Identify which cell holds the provided text, then report its (X, Y) central coordinate. 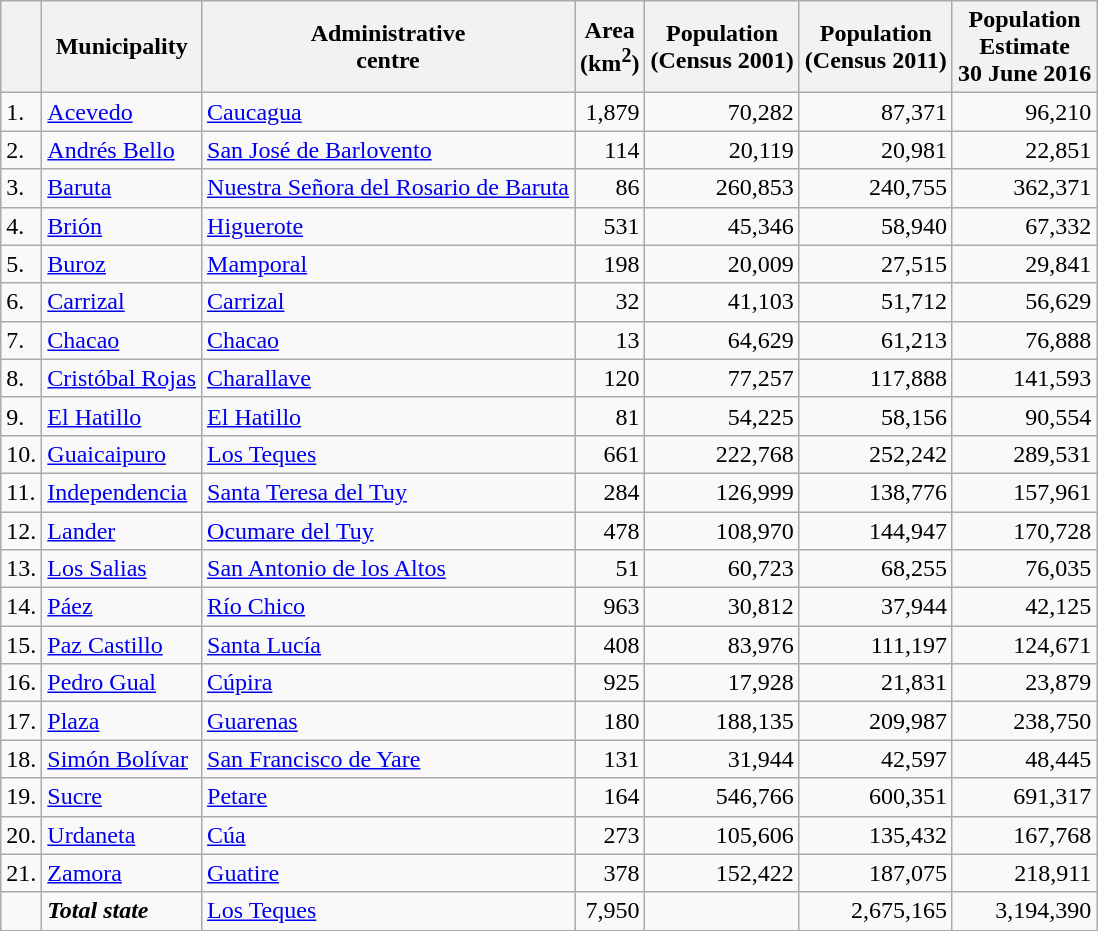
21,831 (876, 683)
273 (609, 835)
11. (22, 492)
Sucre (122, 797)
167,768 (1024, 835)
Acevedo (122, 112)
925 (609, 683)
Buroz (122, 264)
Baruta (122, 188)
164 (609, 797)
20,981 (876, 150)
3,194,390 (1024, 911)
546,766 (722, 797)
42,125 (1024, 607)
131 (609, 759)
Santa Lucía (388, 645)
Río Chico (388, 607)
64,629 (722, 340)
117,888 (876, 378)
378 (609, 873)
Andrés Bello (122, 150)
252,242 (876, 454)
180 (609, 721)
Brión (122, 226)
209,987 (876, 721)
157,961 (1024, 492)
Higuerote (388, 226)
90,554 (1024, 416)
51,712 (876, 302)
111,197 (876, 645)
17,928 (722, 683)
27,515 (876, 264)
Administrativecentre (388, 47)
7,950 (609, 911)
13. (22, 569)
58,156 (876, 416)
141,593 (1024, 378)
Total state (122, 911)
Cristóbal Rojas (122, 378)
Pedro Gual (122, 683)
Cúa (388, 835)
198 (609, 264)
58,940 (876, 226)
23,879 (1024, 683)
Caucagua (388, 112)
17. (22, 721)
22,851 (1024, 150)
Charallave (388, 378)
Cúpira (388, 683)
Urdaneta (122, 835)
Lander (122, 531)
16. (22, 683)
20. (22, 835)
87,371 (876, 112)
187,075 (876, 873)
Guatire (388, 873)
Plaza (122, 721)
120 (609, 378)
56,629 (1024, 302)
21. (22, 873)
170,728 (1024, 531)
61,213 (876, 340)
Guaicaipuro (122, 454)
Independencia (122, 492)
Population(Census 2001) (722, 47)
108,970 (722, 531)
96,210 (1024, 112)
29,841 (1024, 264)
Ocumare del Tuy (388, 531)
124,671 (1024, 645)
20,119 (722, 150)
San José de Barlovento (388, 150)
408 (609, 645)
30,812 (722, 607)
PopulationEstimate30 June 2016 (1024, 47)
Petare (388, 797)
Mamporal (388, 264)
19. (22, 797)
188,135 (722, 721)
135,432 (876, 835)
963 (609, 607)
86 (609, 188)
37,944 (876, 607)
70,282 (722, 112)
45,346 (722, 226)
32 (609, 302)
51 (609, 569)
238,750 (1024, 721)
81 (609, 416)
18. (22, 759)
531 (609, 226)
9. (22, 416)
Area(km2) (609, 47)
68,255 (876, 569)
Paz Castillo (122, 645)
San Francisco de Yare (388, 759)
4. (22, 226)
12. (22, 531)
114 (609, 150)
7. (22, 340)
Population(Census 2011) (876, 47)
600,351 (876, 797)
76,888 (1024, 340)
14. (22, 607)
Santa Teresa del Tuy (388, 492)
126,999 (722, 492)
478 (609, 531)
2,675,165 (876, 911)
218,911 (1024, 873)
6. (22, 302)
31,944 (722, 759)
San Antonio de los Altos (388, 569)
67,332 (1024, 226)
240,755 (876, 188)
Páez (122, 607)
1. (22, 112)
1,879 (609, 112)
42,597 (876, 759)
661 (609, 454)
5. (22, 264)
289,531 (1024, 454)
284 (609, 492)
54,225 (722, 416)
Nuestra Señora del Rosario de Baruta (388, 188)
Guarenas (388, 721)
144,947 (876, 531)
48,445 (1024, 759)
105,606 (722, 835)
222,768 (722, 454)
Simón Bolívar (122, 759)
77,257 (722, 378)
362,371 (1024, 188)
15. (22, 645)
41,103 (722, 302)
60,723 (722, 569)
Municipality (122, 47)
260,853 (722, 188)
8. (22, 378)
691,317 (1024, 797)
76,035 (1024, 569)
83,976 (722, 645)
20,009 (722, 264)
152,422 (722, 873)
3. (22, 188)
Zamora (122, 873)
10. (22, 454)
2. (22, 150)
138,776 (876, 492)
Los Salias (122, 569)
13 (609, 340)
